Find where the given text appears and provide that cell's center as [X, Y] coordinate. 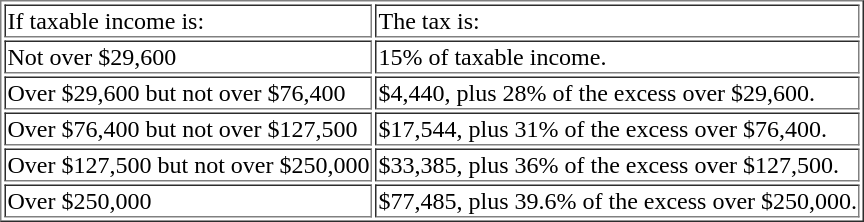
Over $29,600 but not over $76,400 [188, 92]
$4,440, plus 28% of the excess over $29,600. [618, 92]
$33,385, plus 36% of the excess over $127,500. [618, 164]
Not over $29,600 [188, 56]
15% of taxable income. [618, 56]
Over $127,500 but not over $250,000 [188, 164]
If taxable income is: [188, 20]
$77,485, plus 39.6% of the excess over $250,000. [618, 200]
Over $250,000 [188, 200]
The tax is: [618, 20]
Over $76,400 but not over $127,500 [188, 128]
$17,544, plus 31% of the excess over $76,400. [618, 128]
